Output the [x, y] coordinate of the center of the cell containing the given text.  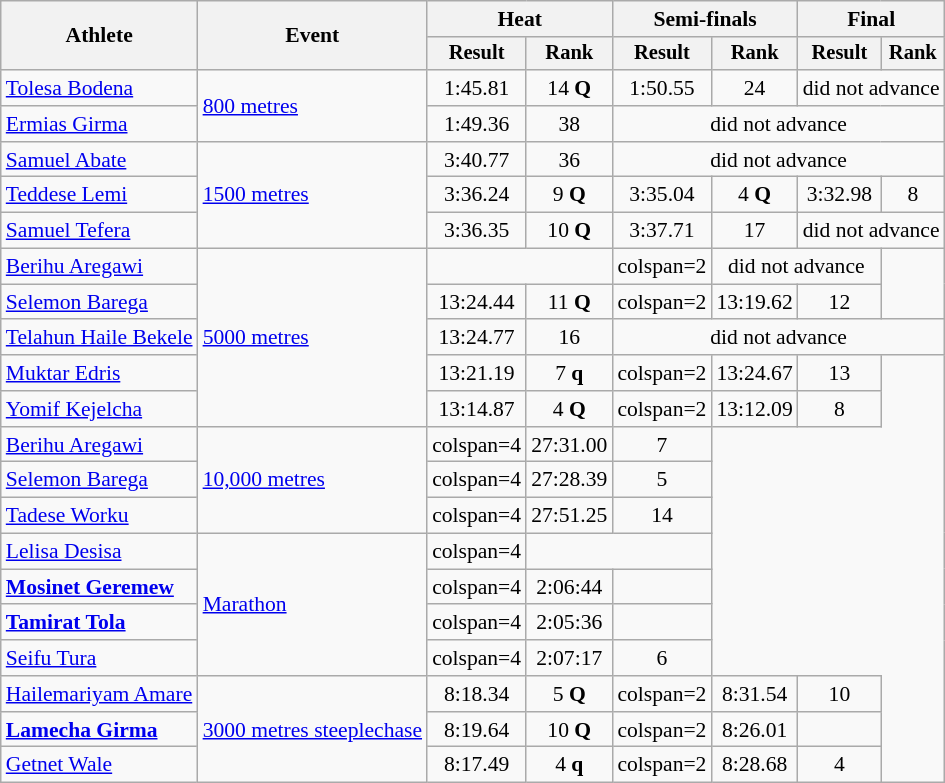
1:49.36 [476, 124]
1500 metres [313, 196]
17 [754, 231]
3000 metres steeplechase [313, 730]
13:24.77 [476, 338]
Heat [520, 19]
27:28.39 [569, 480]
3:37.71 [662, 231]
2:07:17 [569, 658]
Getnet Wale [100, 765]
38 [569, 124]
5 Q [569, 694]
27:51.25 [569, 516]
27:31.00 [569, 445]
7 [662, 445]
8:31.54 [754, 694]
8:18.34 [476, 694]
14 Q [569, 88]
Marathon [313, 605]
3:36.35 [476, 231]
4 q [569, 765]
4 [840, 765]
Samuel Abate [100, 160]
13:21.19 [476, 373]
7 q [569, 373]
36 [569, 160]
3:32.98 [840, 195]
12 [840, 302]
Lamecha Girma [100, 730]
13:24.67 [754, 373]
Athlete [100, 36]
8:28.68 [754, 765]
6 [662, 658]
10,000 metres [313, 480]
14 [662, 516]
Seifu Tura [100, 658]
Ermias Girma [100, 124]
Samuel Tefera [100, 231]
Event [313, 36]
1:45.81 [476, 88]
800 metres [313, 106]
5 [662, 480]
13:19.62 [754, 302]
8:17.49 [476, 765]
11 Q [569, 302]
24 [754, 88]
10 [840, 694]
8:19.64 [476, 730]
13:24.44 [476, 302]
Tamirat Tola [100, 623]
3:36.24 [476, 195]
Teddese Lemi [100, 195]
Muktar Edris [100, 373]
Tadese Worku [100, 516]
13:14.87 [476, 409]
Mosinet Geremew [100, 587]
3:40.77 [476, 160]
16 [569, 338]
2:05:36 [569, 623]
9 Q [569, 195]
1:50.55 [662, 88]
Tolesa Bodena [100, 88]
13:12.09 [754, 409]
Semi-finals [704, 19]
5000 metres [313, 338]
Hailemariyam Amare [100, 694]
8:26.01 [754, 730]
Lelisa Desisa [100, 552]
Telahun Haile Bekele [100, 338]
2:06:44 [569, 587]
13 [840, 373]
Final [872, 19]
Yomif Kejelcha [100, 409]
3:35.04 [662, 195]
